Extract the (x, y) coordinate from the center of the cell holding the provided text.  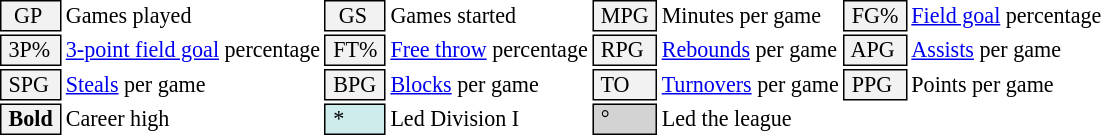
FG% (875, 16)
3P% (30, 50)
SPG (30, 85)
Free throw percentage (489, 50)
BPG (356, 85)
Games started (489, 16)
FT% (356, 50)
GP (30, 16)
PPG (875, 85)
Games played (192, 16)
MPG (624, 16)
APG (875, 50)
GS (356, 16)
Rebounds per game (750, 50)
Blocks per game (489, 85)
RPG (624, 50)
Minutes per game (750, 16)
Steals per game (192, 85)
Turnovers per game (750, 85)
3-point field goal percentage (192, 50)
TO (624, 85)
